Determine the (x, y) coordinate at the center of the cell enclosing the given text.  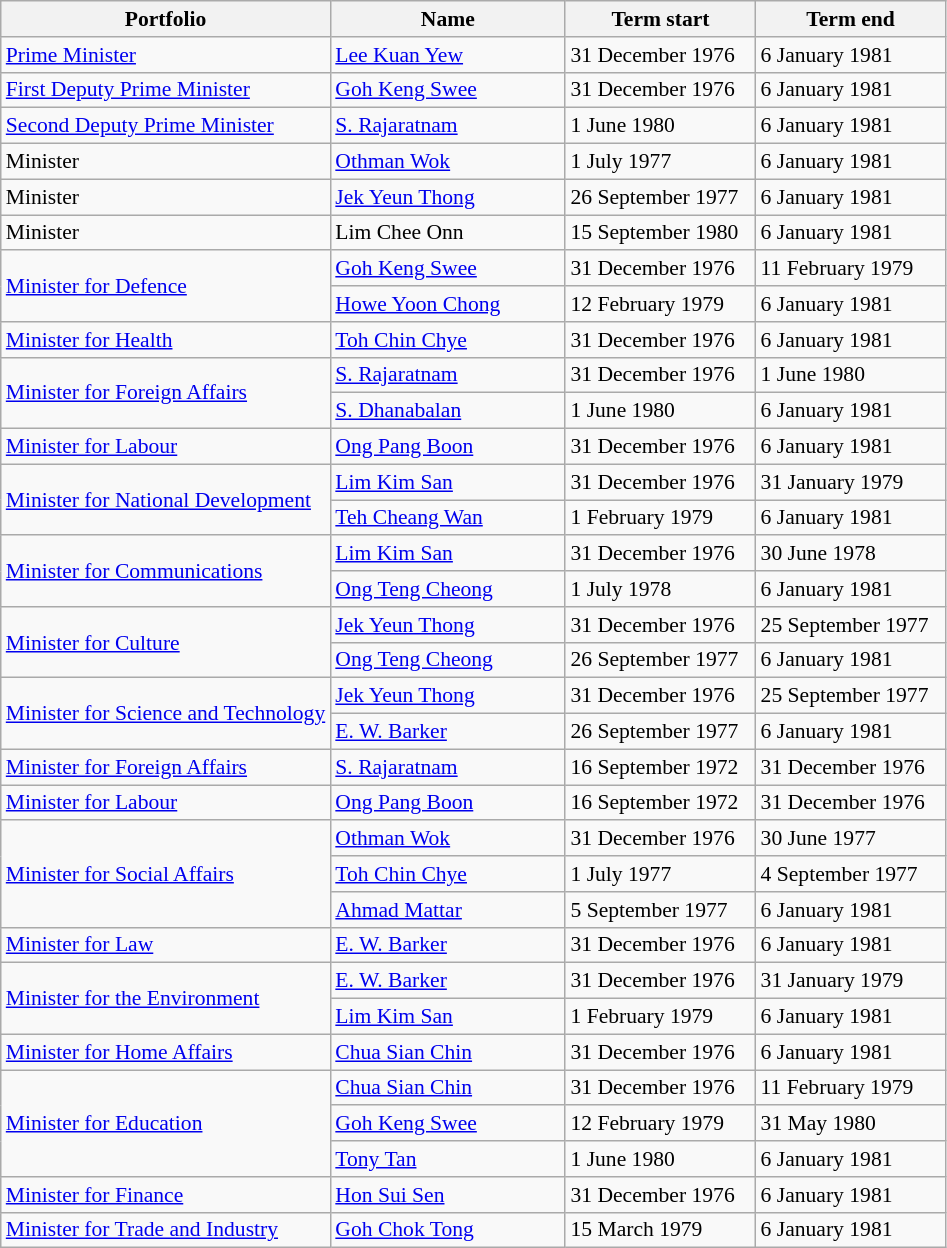
Lee Kuan Yew (448, 55)
Minister for Health (166, 340)
S. Dhanabalan (448, 411)
Minister for Trade and Industry (166, 1230)
Minister for Culture (166, 642)
4 September 1977 (851, 874)
Minister for National Development (166, 500)
Tony Tan (448, 1159)
Term end (851, 19)
Name (448, 19)
Term start (660, 19)
Hon Sui Sen (448, 1195)
15 September 1980 (660, 233)
15 March 1979 (660, 1230)
Minister for Law (166, 945)
Ahmad Mattar (448, 910)
Second Deputy Prime Minister (166, 126)
First Deputy Prime Minister (166, 90)
31 May 1980 (851, 1124)
1 July 1978 (660, 589)
Goh Chok Tong (448, 1230)
5 September 1977 (660, 910)
30 June 1977 (851, 839)
Portfolio (166, 19)
Minister for Home Affairs (166, 1052)
Teh Cheang Wan (448, 518)
Minister for Finance (166, 1195)
Minister for Defence (166, 286)
Minister for Education (166, 1124)
30 June 1978 (851, 554)
Minister for Communications (166, 572)
Minister for the Environment (166, 998)
Howe Yoon Chong (448, 304)
Minister for Science and Technology (166, 714)
Minister for Social Affairs (166, 874)
Prime Minister (166, 55)
Lim Chee Onn (448, 233)
